Find where the given text appears and provide that cell's center as (X, Y) coordinate. 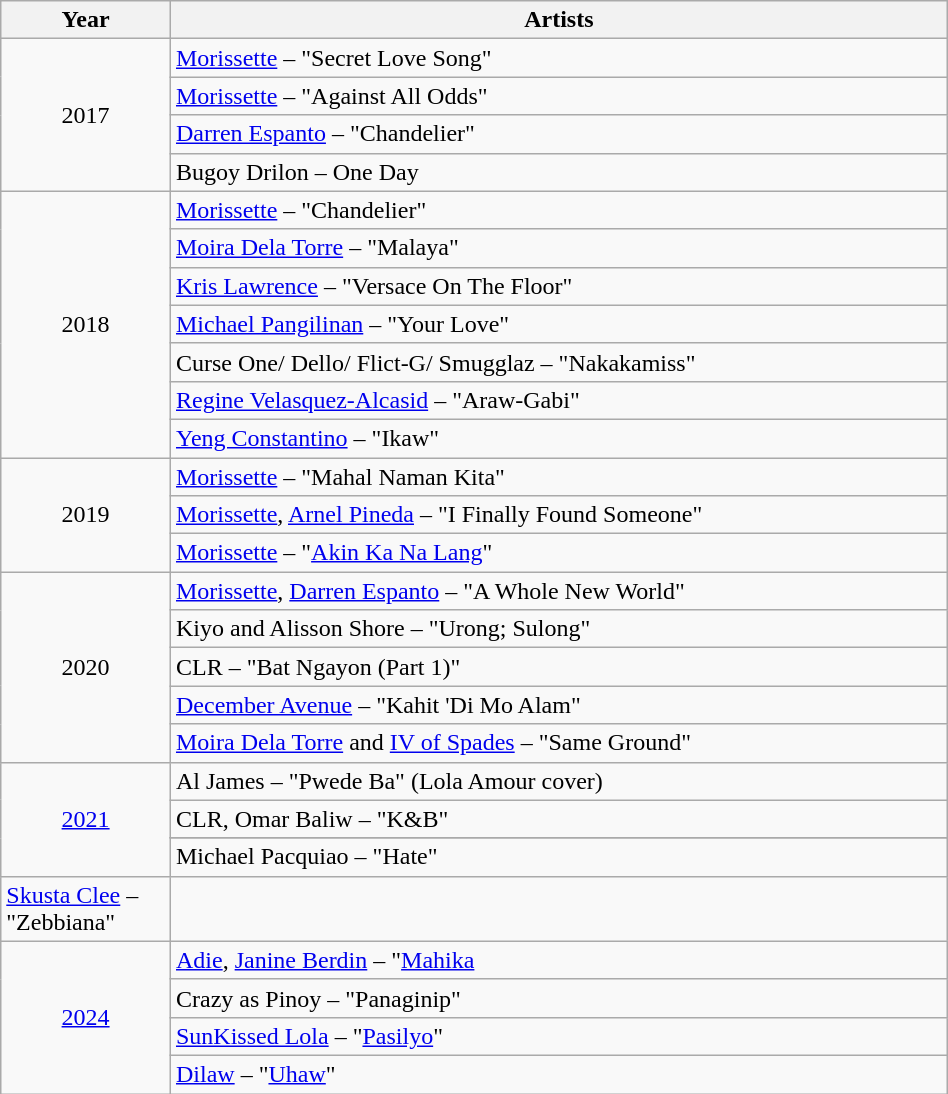
Moira Dela Torre – "Malaya" (558, 248)
Morissette – "Akin Ka Na Lang" (558, 553)
Regine Velasquez-Alcasid – "Araw-Gabi" (558, 400)
Moira Dela Torre and IV of Spades – "Same Ground" (558, 743)
Adie, Janine Berdin – "Mahika (558, 960)
Kiyo and Alisson Shore – "Urong; Sulong" (558, 629)
Crazy as Pinoy – "Panaginip" (558, 998)
Dilaw – "Uhaw" (558, 1074)
2017 (86, 115)
December Avenue – "Kahit 'Di Mo Alam" (558, 705)
CLR – "Bat Ngayon (Part 1)" (558, 667)
Morissette – "Secret Love Song" (558, 58)
Artists (558, 20)
Morissette – "Chandelier" (558, 210)
SunKissed Lola – "Pasilyo" (558, 1036)
Morissette – "Against All Odds" (558, 96)
Bugoy Drilon – One Day (558, 172)
Morissette, Darren Espanto – "A Whole New World" (558, 591)
Skusta Clee – "Zebbiana" (86, 908)
Yeng Constantino – "Ikaw" (558, 438)
Morissette – "Mahal Naman Kita" (558, 477)
Michael Pangilinan – "Your Love" (558, 324)
Michael Pacquiao – "Hate" (558, 857)
2021 (86, 819)
Kris Lawrence – "Versace On The Floor" (558, 286)
Darren Espanto – "Chandelier" (558, 134)
2020 (86, 667)
2019 (86, 515)
Curse One/ Dello/ Flict-G/ Smugglaz – "Nakakamiss" (558, 362)
2018 (86, 324)
Year (86, 20)
CLR, Omar Baliw – "K&B" (558, 819)
Al James – "Pwede Ba" (Lola Amour cover) (558, 781)
Morissette, Arnel Pineda – "I Finally Found Someone" (558, 515)
2024 (86, 1017)
